Pinpoint the cell where the given text exists, returning its (X, Y) midpoint coordinate. 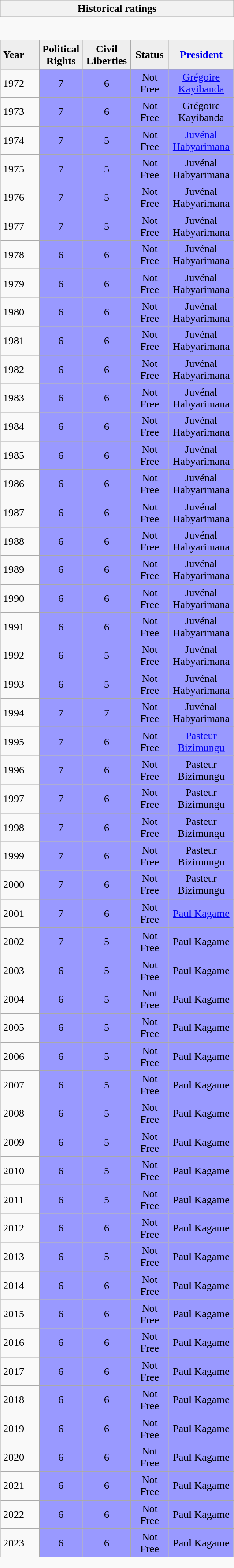
1986 (20, 484)
1983 (20, 398)
2001 (20, 913)
2023 (20, 1543)
1988 (20, 541)
1984 (20, 427)
1990 (20, 598)
1996 (20, 770)
2011 (20, 1199)
2010 (20, 1171)
1998 (20, 827)
1972 (20, 83)
1989 (20, 569)
1987 (20, 512)
1991 (20, 627)
2016 (20, 1343)
2009 (20, 1142)
1999 (20, 856)
1978 (20, 255)
Status (150, 55)
Political Rights (61, 55)
2015 (20, 1314)
1981 (20, 341)
2007 (20, 1085)
2002 (20, 942)
Historical ratings (117, 9)
1985 (20, 455)
1975 (20, 169)
2012 (20, 1228)
2017 (20, 1371)
1993 (20, 685)
2022 (20, 1514)
2008 (20, 1114)
1982 (20, 370)
2003 (20, 971)
President (201, 55)
1994 (20, 713)
1977 (20, 226)
2000 (20, 884)
1995 (20, 742)
2006 (20, 1056)
2005 (20, 1028)
Civil Liberties (107, 55)
1992 (20, 656)
2018 (20, 1400)
1973 (20, 112)
1976 (20, 198)
2014 (20, 1286)
2020 (20, 1457)
1997 (20, 799)
2021 (20, 1485)
2019 (20, 1428)
1980 (20, 312)
1974 (20, 140)
1979 (20, 283)
2004 (20, 999)
Year (20, 55)
2013 (20, 1257)
